From the cell containing the given text, extract its center point as (x, y) coordinate. 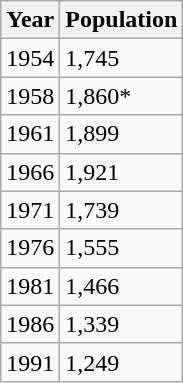
1971 (30, 210)
1981 (30, 286)
1,466 (122, 286)
Year (30, 20)
1966 (30, 172)
1,555 (122, 248)
1,921 (122, 172)
1976 (30, 248)
1,860* (122, 96)
1986 (30, 324)
Population (122, 20)
1,739 (122, 210)
1,899 (122, 134)
1,339 (122, 324)
1958 (30, 96)
1961 (30, 134)
1,745 (122, 58)
1954 (30, 58)
1,249 (122, 362)
1991 (30, 362)
